For the text-containing cell, return its midpoint in (x, y) coordinate format. 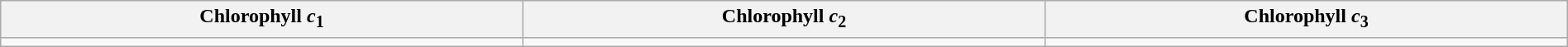
Chlorophyll c2 (784, 19)
Chlorophyll c3 (1307, 19)
Chlorophyll c1 (262, 19)
